Detect which cell encompasses the target text, then output its (x, y) center coordinate. 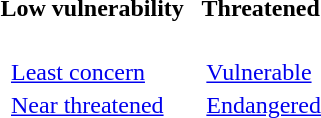
Least concern (88, 73)
